Extract the [x, y] coordinate from the center of the cell holding the provided text.  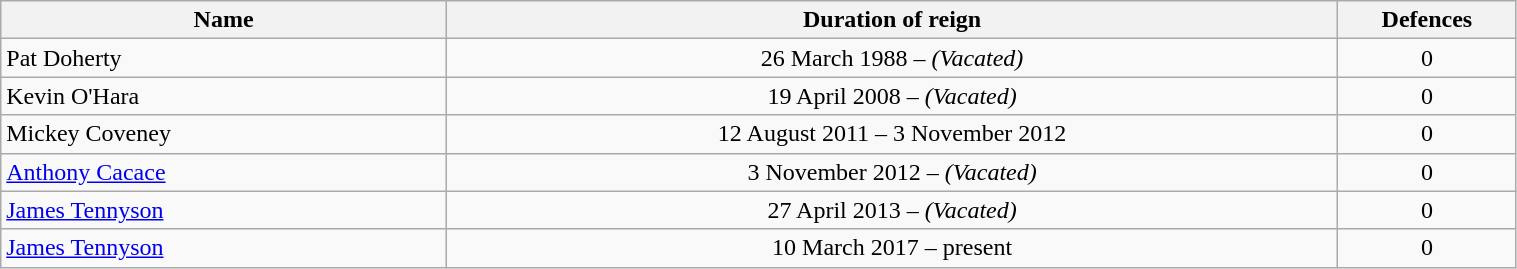
3 November 2012 – (Vacated) [892, 172]
Name [224, 20]
27 April 2013 – (Vacated) [892, 210]
19 April 2008 – (Vacated) [892, 96]
12 August 2011 – 3 November 2012 [892, 134]
Defences [1427, 20]
Kevin O'Hara [224, 96]
Mickey Coveney [224, 134]
Duration of reign [892, 20]
26 March 1988 – (Vacated) [892, 58]
Anthony Cacace [224, 172]
Pat Doherty [224, 58]
10 March 2017 – present [892, 248]
